Detect which cell encompasses the target text, then output its [X, Y] center coordinate. 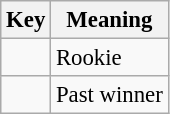
Past winner [110, 95]
Key [26, 20]
Meaning [110, 20]
Rookie [110, 58]
